Provide the [X, Y] coordinate of the cell's center where the given text is located.  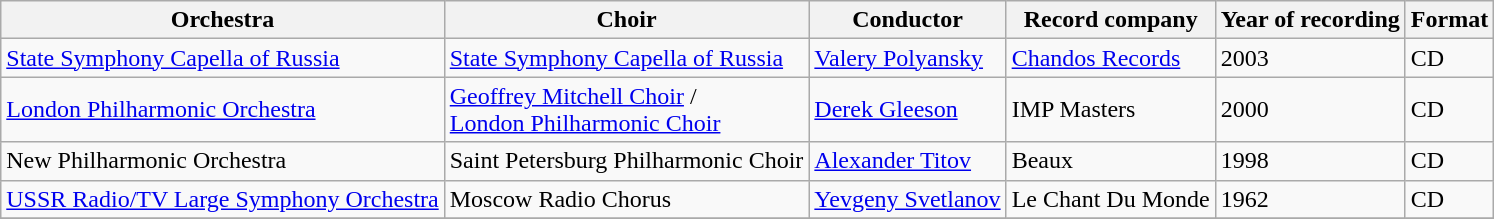
Beaux [1110, 161]
London Philharmonic Orchestra [222, 110]
Choir [626, 20]
Valery Polyansky [908, 58]
Year of recording [1310, 20]
Conductor [908, 20]
IMP Masters [1110, 110]
Yevgeny Svetlanov [908, 199]
1962 [1310, 199]
USSR Radio/TV Large Symphony Orchestra [222, 199]
Alexander Titov [908, 161]
Chandos Records [1110, 58]
New Philharmonic Orchestra [222, 161]
Moscow Radio Chorus [626, 199]
Record company [1110, 20]
1998 [1310, 161]
Le Chant Du Monde [1110, 199]
Saint Petersburg Philharmonic Choir [626, 161]
2000 [1310, 110]
2003 [1310, 58]
Geoffrey Mitchell Choir / London Philharmonic Choir [626, 110]
Derek Gleeson [908, 110]
Orchestra [222, 20]
Format [1449, 20]
